Return the (x, y) coordinate for the center point of the cell that contains the specified text.  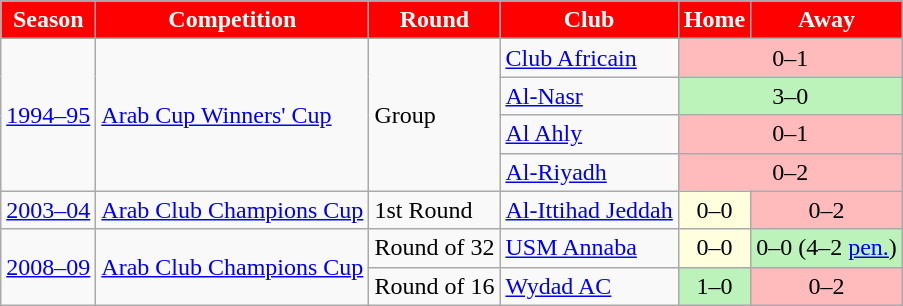
Wydad AC (589, 286)
Arab Cup Winners' Cup (232, 115)
Al-Riyadh (589, 172)
Competition (232, 20)
Season (48, 20)
USM Annaba (589, 248)
Al Ahly (589, 134)
Group (434, 115)
Club (589, 20)
1–0 (714, 286)
3–0 (790, 96)
Al-Nasr (589, 96)
0–0 (4–2 pen.) (827, 248)
2003–04 (48, 210)
Round (434, 20)
Away (827, 20)
Round of 16 (434, 286)
1st Round (434, 210)
2008–09 (48, 267)
1994–95 (48, 115)
Club Africain (589, 58)
Al-Ittihad Jeddah (589, 210)
Round of 32 (434, 248)
Home (714, 20)
